Scan for the cell matching the given text and deliver its [x, y] coordinate at center. 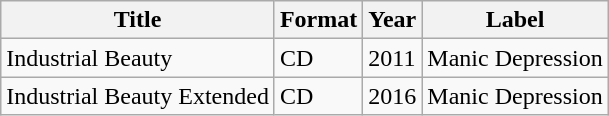
Label [515, 20]
Year [392, 20]
Industrial Beauty Extended [138, 96]
Industrial Beauty [138, 58]
Title [138, 20]
Format [318, 20]
2011 [392, 58]
2016 [392, 96]
